Provide the (X, Y) coordinate of the cell's center where the given text is located.  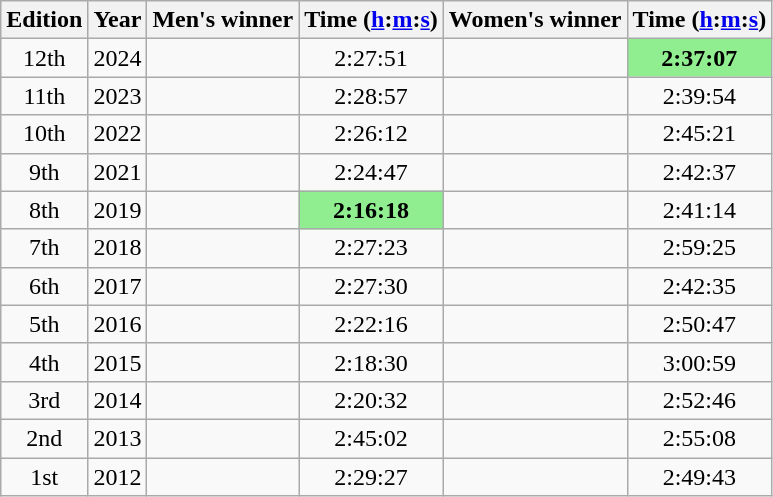
3rd (44, 400)
2024 (118, 58)
4th (44, 362)
10th (44, 134)
2:52:46 (700, 400)
2:18:30 (372, 362)
2017 (118, 286)
2:41:14 (700, 210)
12th (44, 58)
11th (44, 96)
2:20:32 (372, 400)
8th (44, 210)
2022 (118, 134)
2:22:16 (372, 324)
3:00:59 (700, 362)
1st (44, 477)
2:39:54 (700, 96)
2:27:23 (372, 248)
2:42:35 (700, 286)
2:27:51 (372, 58)
2:49:43 (700, 477)
7th (44, 248)
5th (44, 324)
2:59:25 (700, 248)
2016 (118, 324)
2:28:57 (372, 96)
Year (118, 20)
2:45:21 (700, 134)
2013 (118, 438)
9th (44, 172)
Women's winner (535, 20)
2:26:12 (372, 134)
2:50:47 (700, 324)
2:29:27 (372, 477)
2019 (118, 210)
2021 (118, 172)
2:37:07 (700, 58)
2018 (118, 248)
2:24:47 (372, 172)
Men's winner (223, 20)
2:16:18 (372, 210)
2012 (118, 477)
Edition (44, 20)
2015 (118, 362)
2:27:30 (372, 286)
2023 (118, 96)
2:42:37 (700, 172)
2nd (44, 438)
6th (44, 286)
2014 (118, 400)
2:55:08 (700, 438)
2:45:02 (372, 438)
